Detect which cell encompasses the target text, then output its [x, y] center coordinate. 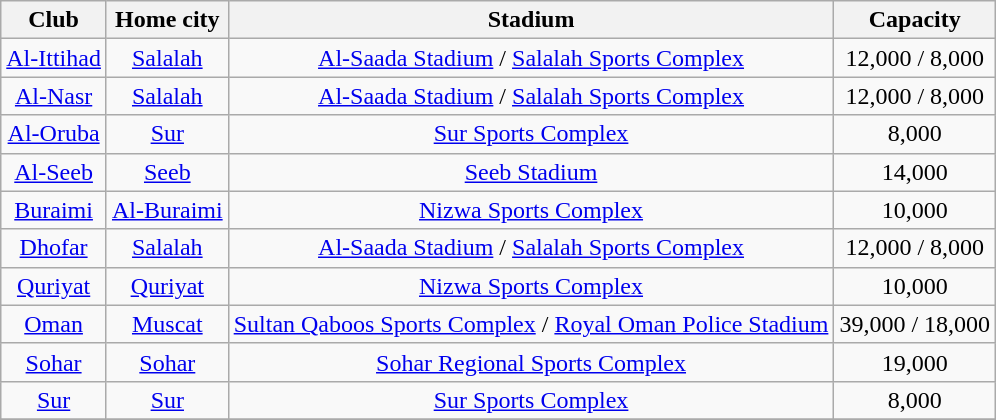
Capacity [915, 20]
Seeb Stadium [531, 172]
19,000 [915, 362]
Sohar Regional Sports Complex [531, 362]
39,000 / 18,000 [915, 324]
Al-Oruba [54, 134]
Muscat [167, 324]
Al-Nasr [54, 96]
Al-Seeb [54, 172]
Dhofar [54, 248]
Stadium [531, 20]
Al-Buraimi [167, 210]
Al-Ittihad [54, 58]
Home city [167, 20]
14,000 [915, 172]
Club [54, 20]
Sultan Qaboos Sports Complex / Royal Oman Police Stadium [531, 324]
Buraimi [54, 210]
Seeb [167, 172]
Oman [54, 324]
